Pinpoint the cell where the given text exists, returning its (X, Y) midpoint coordinate. 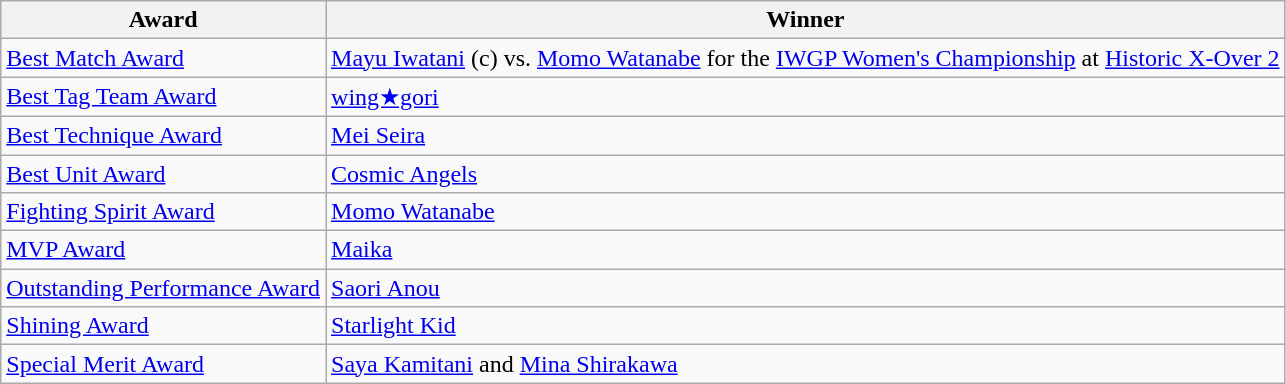
Starlight Kid (806, 326)
MVP Award (164, 250)
Best Technique Award (164, 135)
wing★gori (806, 97)
Cosmic Angels (806, 173)
Fighting Spirit Award (164, 212)
Mei Seira (806, 135)
Special Merit Award (164, 364)
Best Tag Team Award (164, 97)
Saya Kamitani and Mina Shirakawa (806, 364)
Award (164, 20)
Best Match Award (164, 58)
Momo Watanabe (806, 212)
Best Unit Award (164, 173)
Mayu Iwatani (c) vs. Momo Watanabe for the IWGP Women's Championship at Historic X-Over 2 (806, 58)
Outstanding Performance Award (164, 288)
Winner (806, 20)
Shining Award (164, 326)
Maika (806, 250)
Saori Anou (806, 288)
